Scan for the cell matching the given text and deliver its [X, Y] coordinate at center. 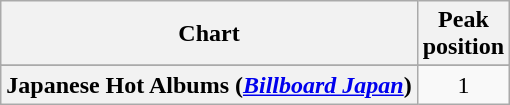
Peakposition [463, 34]
1 [463, 85]
Japanese Hot Albums (Billboard Japan) [209, 85]
Chart [209, 34]
